Determine the (X, Y) coordinate at the center of the cell enclosing the given text.  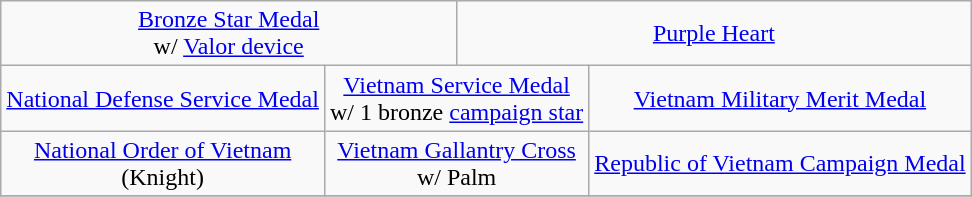
National Order of Vietnam(Knight) (163, 164)
Vietnam Military Merit Medal (780, 98)
National Defense Service Medal (163, 98)
Purple Heart (714, 34)
Republic of Vietnam Campaign Medal (780, 164)
Vietnam Gallantry Crossw/ Palm (456, 164)
Vietnam Service Medalw/ 1 bronze campaign star (456, 98)
Bronze Star Medalw/ Valor device (229, 34)
